Provide the [x, y] coordinate of the cell's center where the given text is located.  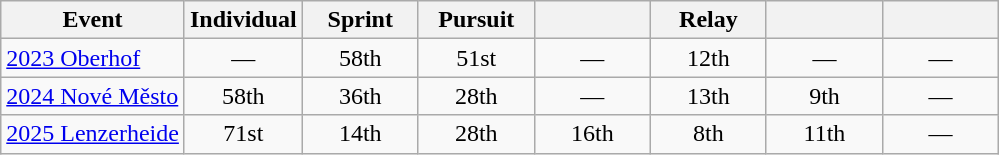
12th [708, 58]
8th [708, 134]
Relay [708, 20]
Sprint [360, 20]
36th [360, 96]
16th [592, 134]
13th [708, 96]
2025 Lenzerheide [93, 134]
9th [824, 96]
14th [360, 134]
71st [243, 134]
Pursuit [476, 20]
Individual [243, 20]
51st [476, 58]
2024 Nové Město [93, 96]
2023 Oberhof [93, 58]
11th [824, 134]
Event [93, 20]
